For the text-containing cell, return its midpoint in (X, Y) coordinate format. 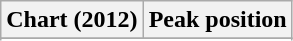
Chart (2012) (72, 20)
Peak position (218, 20)
